Return [x, y] of the center of cell containing provided text 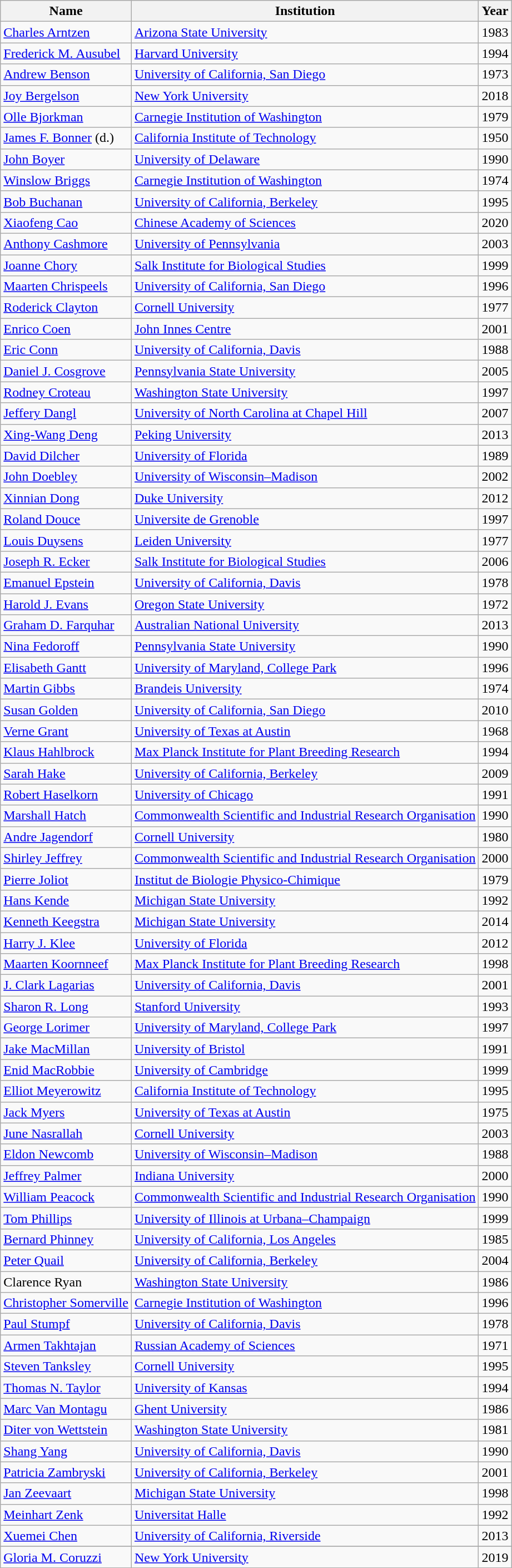
University of Pennsylvania [305, 244]
Frederick M. Ausubel [66, 53]
Marshall Hatch [66, 816]
Xuemei Chen [66, 1536]
1968 [495, 731]
Sharon R. Long [66, 1007]
Meinhart Zenk [66, 1515]
2010 [495, 710]
Institution [305, 11]
Christopher Somerville [66, 1303]
Diter von Wettstein [66, 1430]
Peking University [305, 435]
John Doebley [66, 477]
Roderick Clayton [66, 308]
2014 [495, 921]
Marc Van Montagu [66, 1409]
University of California, Riverside [305, 1536]
Harry J. Klee [66, 943]
University of Bristol [305, 1049]
Universitat Halle [305, 1515]
Brandeis University [305, 689]
Tom Phillips [66, 1218]
Peter Quail [66, 1260]
Steven Tanksley [66, 1367]
Pierre Joliot [66, 879]
Shang Yang [66, 1451]
1980 [495, 837]
2019 [495, 1557]
Name [66, 11]
Susan Golden [66, 710]
Robert Haselkorn [66, 795]
Winslow Briggs [66, 180]
Leiden University [305, 540]
Nina Fedoroff [66, 647]
Louis Duysens [66, 540]
Xing-Wang Deng [66, 435]
William Peacock [66, 1197]
Joseph R. Ecker [66, 561]
John Innes Centre [305, 329]
Kenneth Keegstra [66, 921]
2018 [495, 96]
Chinese Academy of Sciences [305, 223]
Bob Buchanan [66, 201]
Bernard Phinney [66, 1239]
John Boyer [66, 159]
1950 [495, 138]
1971 [495, 1345]
Jack Myers [66, 1112]
Andrew Benson [66, 75]
June Nasrallah [66, 1133]
Australian National University [305, 625]
Jeffery Dangl [66, 413]
Gloria M. Coruzzi [66, 1557]
Enid MacRobbie [66, 1070]
Institut de Biologie Physico-Chimique [305, 879]
Graham D. Farquhar [66, 625]
Eric Conn [66, 350]
Joy Bergelson [66, 96]
1989 [495, 456]
1975 [495, 1112]
Harvard University [305, 53]
2007 [495, 413]
2006 [495, 561]
Eldon Newcomb [66, 1155]
Russian Academy of Sciences [305, 1345]
University of Cambridge [305, 1070]
Roland Douce [66, 519]
Duke University [305, 498]
University of Illinois at Urbana–Champaign [305, 1218]
Jan Zeevaart [66, 1493]
David Dilcher [66, 456]
Charles Arntzen [66, 32]
Enrico Coen [66, 329]
Xinnian Dong [66, 498]
1985 [495, 1239]
Rodney Croteau [66, 392]
Universite de Grenoble [305, 519]
Patricia Zambryski [66, 1472]
2004 [495, 1260]
Oregon State University [305, 604]
George Lorimer [66, 1028]
2009 [495, 773]
2005 [495, 371]
Thomas N. Taylor [66, 1388]
University of Delaware [305, 159]
James F. Bonner (d.) [66, 138]
University of California, Los Angeles [305, 1239]
Emanuel Epstein [66, 583]
Maarten Chrispeels [66, 287]
Elisabeth Gantt [66, 668]
1973 [495, 75]
Indiana University [305, 1176]
Harold J. Evans [66, 604]
Verne Grant [66, 731]
Elliot Meyerowitz [66, 1091]
University of Chicago [305, 795]
Shirley Jeffrey [66, 858]
Olle Bjorkman [66, 117]
Stanford University [305, 1007]
University of North Carolina at Chapel Hill [305, 413]
Daniel J. Cosgrove [66, 371]
2002 [495, 477]
Hans Kende [66, 900]
Joanne Chory [66, 265]
Sarah Hake [66, 773]
Martin Gibbs [66, 689]
Ghent University [305, 1409]
Jake MacMillan [66, 1049]
Andre Jagendorf [66, 837]
1981 [495, 1430]
Paul Stumpf [66, 1324]
Xiaofeng Cao [66, 223]
Klaus Hahlbrock [66, 752]
1993 [495, 1007]
J. Clark Lagarias [66, 985]
1983 [495, 32]
Jeffrey Palmer [66, 1176]
Anthony Cashmore [66, 244]
2020 [495, 223]
Clarence Ryan [66, 1281]
Armen Takhtajan [66, 1345]
University of Kansas [305, 1388]
Maarten Koornneef [66, 964]
Year [495, 11]
1972 [495, 604]
Arizona State University [305, 32]
